For the text-containing cell, return its midpoint in [X, Y] coordinate format. 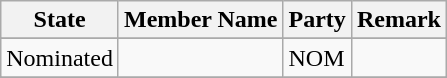
State [60, 20]
NOM [317, 58]
Nominated [60, 58]
Remark [398, 20]
Member Name [200, 20]
Party [317, 20]
